Find where the given text appears and provide that cell's center as (X, Y) coordinate. 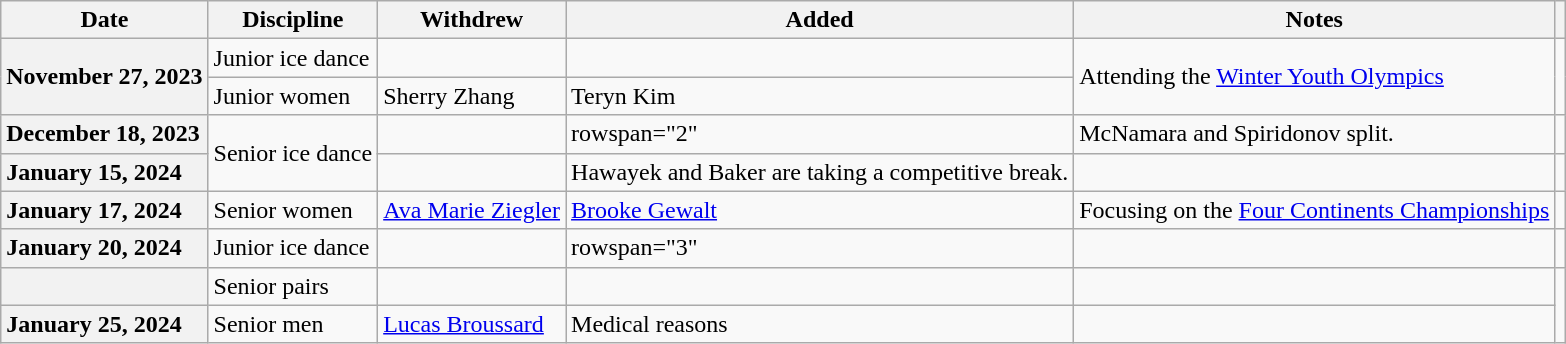
Focusing on the Four Continents Championships (1314, 210)
Teryn Kim (820, 96)
Lucas Broussard (472, 324)
rowspan="2" (820, 134)
Ava Marie Ziegler (472, 210)
December 18, 2023 (104, 134)
Senior men (293, 324)
January 25, 2024 (104, 324)
Notes (1314, 20)
January 15, 2024 (104, 172)
November 27, 2023 (104, 77)
McNamara and Spiridonov split. (1314, 134)
Senior women (293, 210)
Senior pairs (293, 286)
Attending the Winter Youth Olympics (1314, 77)
Medical reasons (820, 324)
Senior ice dance (293, 153)
Date (104, 20)
Brooke Gewalt (820, 210)
January 17, 2024 (104, 210)
January 20, 2024 (104, 248)
rowspan="3" (820, 248)
Withdrew (472, 20)
Junior women (293, 96)
Hawayek and Baker are taking a competitive break. (820, 172)
Discipline (293, 20)
Added (820, 20)
Sherry Zhang (472, 96)
